From the cell containing the given text, extract its center point as (x, y) coordinate. 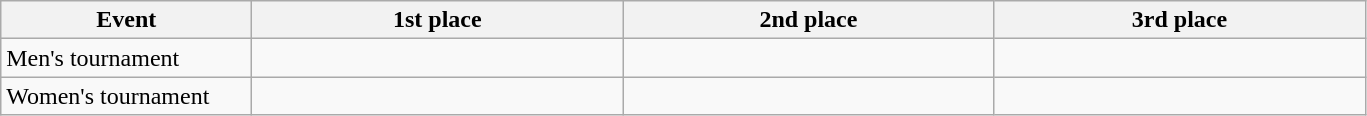
Men's tournament (126, 58)
Women's tournament (126, 96)
1st place (438, 20)
2nd place (808, 20)
3rd place (1180, 20)
Event (126, 20)
